Return the [x, y] coordinate for the center point of the cell that contains the specified text.  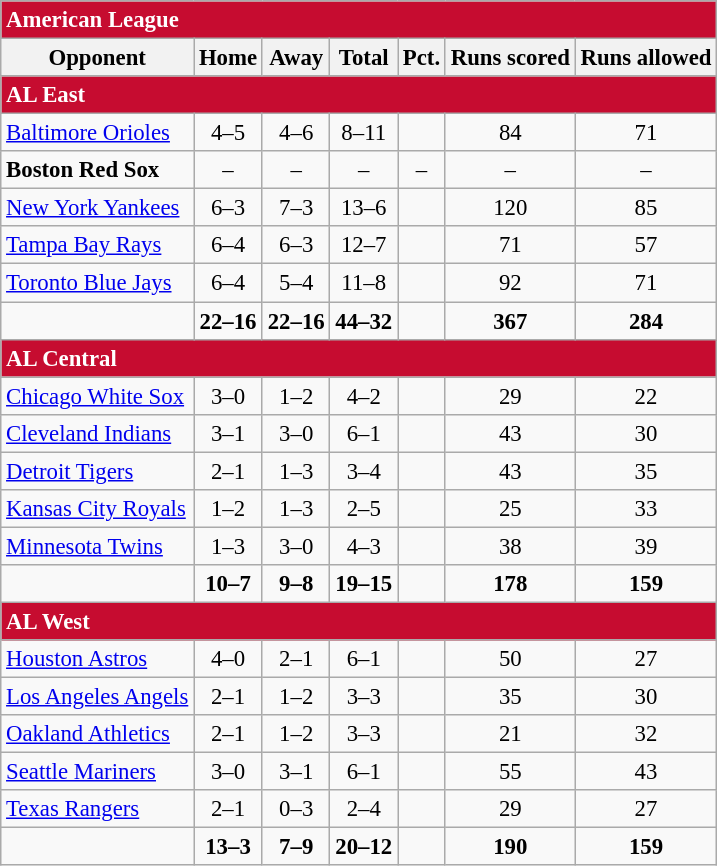
AL East [359, 95]
5–4 [296, 283]
2–5 [364, 509]
33 [646, 509]
20–12 [364, 847]
12–7 [364, 245]
32 [646, 734]
39 [646, 546]
Baltimore Orioles [98, 133]
Boston Red Sox [98, 170]
21 [510, 734]
Tampa Bay Rays [98, 245]
284 [646, 321]
57 [646, 245]
9–8 [296, 584]
Chicago White Sox [98, 396]
AL Central [359, 358]
44–32 [364, 321]
7–9 [296, 847]
367 [510, 321]
American League [359, 20]
38 [510, 546]
13–6 [364, 208]
2–4 [364, 809]
Texas Rangers [98, 809]
55 [510, 772]
178 [510, 584]
4–0 [228, 659]
92 [510, 283]
25 [510, 509]
19–15 [364, 584]
11–8 [364, 283]
Runs allowed [646, 58]
Runs scored [510, 58]
Houston Astros [98, 659]
85 [646, 208]
New York Yankees [98, 208]
4–5 [228, 133]
Total [364, 58]
AL West [359, 621]
4–2 [364, 396]
3–4 [364, 471]
Toronto Blue Jays [98, 283]
22 [646, 396]
Minnesota Twins [98, 546]
0–3 [296, 809]
4–3 [364, 546]
84 [510, 133]
Pct. [422, 58]
4–6 [296, 133]
Opponent [98, 58]
Cleveland Indians [98, 433]
10–7 [228, 584]
Seattle Mariners [98, 772]
190 [510, 847]
Detroit Tigers [98, 471]
8–11 [364, 133]
13–3 [228, 847]
50 [510, 659]
Home [228, 58]
7–3 [296, 208]
Kansas City Royals [98, 509]
Away [296, 58]
Oakland Athletics [98, 734]
120 [510, 208]
Los Angeles Angels [98, 697]
